Pinpoint the cell where the given text exists, returning its [X, Y] midpoint coordinate. 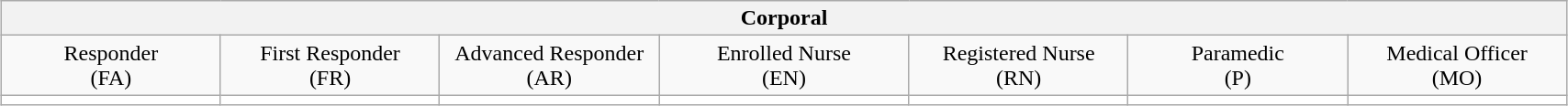
Responder(FA) [112, 66]
Advanced Responder(AR) [549, 66]
Paramedic(P) [1238, 66]
Medical Officer(MO) [1458, 66]
Registered Nurse(RN) [1019, 66]
Corporal [784, 18]
First Responder(FR) [330, 66]
Enrolled Nurse(EN) [784, 66]
